For the text-containing cell, return its midpoint in (x, y) coordinate format. 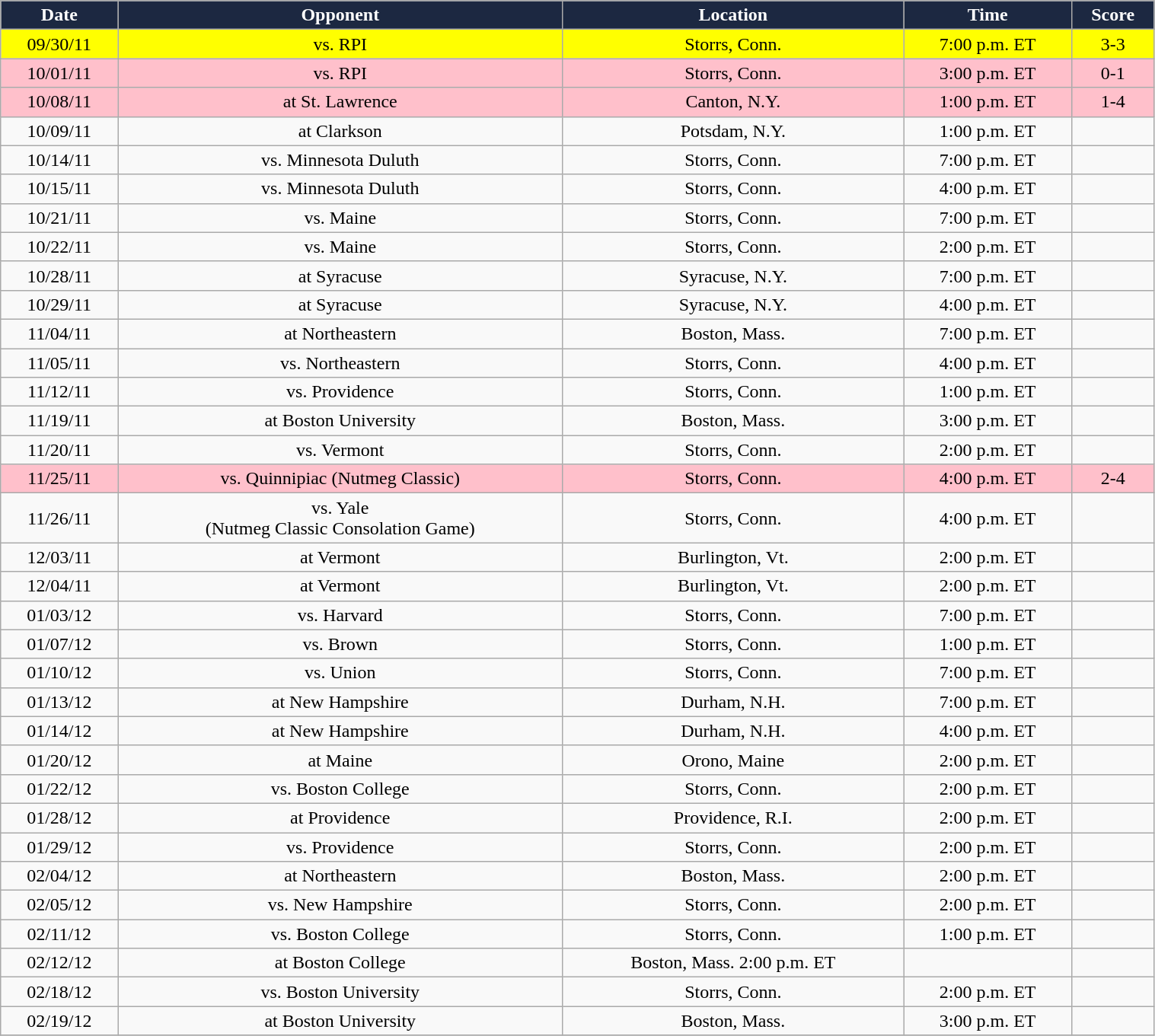
Canton, N.Y. (733, 102)
01/03/12 (59, 615)
01/10/12 (59, 673)
3-3 (1113, 44)
at Maine (340, 760)
1-4 (1113, 102)
Opponent (340, 15)
at Providence (340, 818)
10/08/11 (59, 102)
11/26/11 (59, 518)
12/03/11 (59, 557)
11/04/11 (59, 333)
11/19/11 (59, 421)
02/04/12 (59, 876)
10/22/11 (59, 247)
01/14/12 (59, 731)
11/05/11 (59, 363)
02/11/12 (59, 934)
vs. Quinnipiac (Nutmeg Classic) (340, 479)
vs. Vermont (340, 450)
09/30/11 (59, 44)
10/09/11 (59, 131)
01/28/12 (59, 818)
01/20/12 (59, 760)
10/29/11 (59, 304)
at St. Lawrence (340, 102)
vs. Boston University (340, 992)
02/05/12 (59, 905)
Providence, R.I. (733, 818)
Score (1113, 15)
at Boston College (340, 963)
11/12/11 (59, 392)
Time (987, 15)
01/13/12 (59, 702)
at Clarkson (340, 131)
12/04/11 (59, 586)
Location (733, 15)
11/20/11 (59, 450)
Orono, Maine (733, 760)
vs. Yale(Nutmeg Classic Consolation Game) (340, 518)
Boston, Mass. 2:00 p.m. ET (733, 963)
vs. Union (340, 673)
10/28/11 (59, 276)
vs. Northeastern (340, 363)
01/22/12 (59, 789)
10/14/11 (59, 160)
vs. Harvard (340, 615)
vs. New Hampshire (340, 905)
vs. Brown (340, 644)
11/25/11 (59, 479)
02/18/12 (59, 992)
02/19/12 (59, 1021)
02/12/12 (59, 963)
0-1 (1113, 73)
10/01/11 (59, 73)
Potsdam, N.Y. (733, 131)
10/21/11 (59, 218)
01/29/12 (59, 847)
Date (59, 15)
01/07/12 (59, 644)
10/15/11 (59, 189)
2-4 (1113, 479)
